Determine the [x, y] coordinate at the center of the cell enclosing the given text.  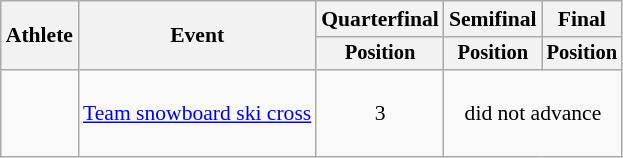
Semifinal [493, 19]
Team snowboard ski cross [197, 114]
did not advance [533, 114]
Athlete [40, 36]
Quarterfinal [380, 19]
Final [582, 19]
Event [197, 36]
3 [380, 114]
